From the cell containing the given text, extract its center point as (x, y) coordinate. 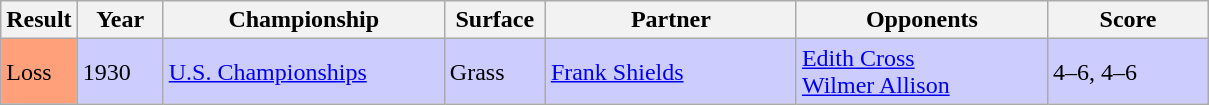
Grass (494, 72)
Result (39, 20)
1930 (120, 72)
U.S. Championships (304, 72)
Surface (494, 20)
Edith Cross Wilmer Allison (922, 72)
Partner (670, 20)
4–6, 4–6 (1128, 72)
Loss (39, 72)
Championship (304, 20)
Frank Shields (670, 72)
Opponents (922, 20)
Score (1128, 20)
Year (120, 20)
